From the cell containing the given text, extract its center point as [x, y] coordinate. 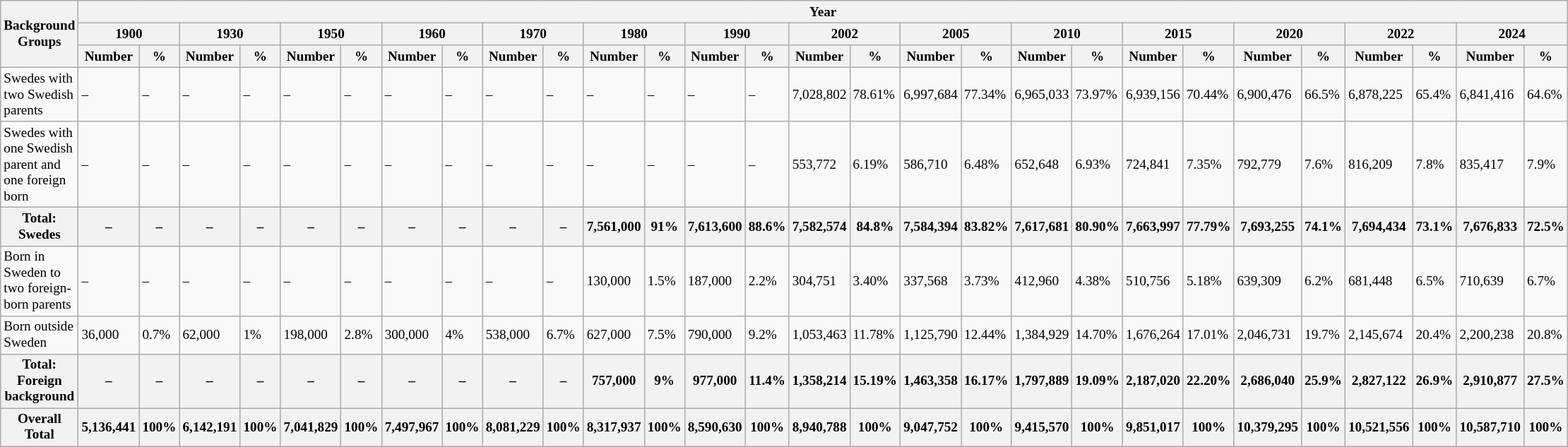
1980 [634, 34]
2015 [1178, 34]
80.90% [1098, 227]
77.79% [1208, 227]
84.8% [875, 227]
1930 [230, 34]
12.44% [986, 335]
Background Groups [40, 34]
835,417 [1490, 165]
1970 [533, 34]
9,851,017 [1153, 427]
19.7% [1323, 335]
1,125,790 [931, 335]
2,145,674 [1379, 335]
8,940,788 [819, 427]
2,910,877 [1490, 381]
304,751 [819, 281]
7,584,394 [931, 227]
10,521,556 [1379, 427]
16.17% [986, 381]
9,415,570 [1042, 427]
300,000 [412, 335]
7,694,434 [1379, 227]
6.2% [1323, 281]
7.35% [1208, 165]
22.20% [1208, 381]
88.6% [767, 227]
73.1% [1435, 227]
Year [823, 12]
78.61% [875, 95]
Swedes with two Swedish parents [40, 95]
1,384,929 [1042, 335]
Born outside Sweden [40, 335]
130,000 [614, 281]
1% [260, 335]
2020 [1290, 34]
2.8% [362, 335]
5.18% [1208, 281]
72.5% [1545, 227]
7,613,600 [715, 227]
6,142,191 [210, 427]
7,561,000 [614, 227]
4.38% [1098, 281]
6,997,684 [931, 95]
6.93% [1098, 165]
816,209 [1379, 165]
64.6% [1545, 95]
27.5% [1545, 381]
412,960 [1042, 281]
0.7% [160, 335]
627,000 [614, 335]
7,676,833 [1490, 227]
62,000 [210, 335]
36,000 [109, 335]
7,582,574 [819, 227]
Overall Total [40, 427]
1.5% [664, 281]
6,939,156 [1153, 95]
2.2% [767, 281]
Born in Sweden to two foreign-born parents [40, 281]
10,379,295 [1268, 427]
20.8% [1545, 335]
1,463,358 [931, 381]
2,686,040 [1268, 381]
652,648 [1042, 165]
8,317,937 [614, 427]
65.4% [1435, 95]
977,000 [715, 381]
7.6% [1323, 165]
1,676,264 [1153, 335]
553,772 [819, 165]
6,878,225 [1379, 95]
14.70% [1098, 335]
6.5% [1435, 281]
66.5% [1323, 95]
8,590,630 [715, 427]
681,448 [1379, 281]
1960 [432, 34]
1990 [737, 34]
73.97% [1098, 95]
5,136,441 [109, 427]
6,841,416 [1490, 95]
91% [664, 227]
1,358,214 [819, 381]
2,046,731 [1268, 335]
6.48% [986, 165]
26.9% [1435, 381]
2010 [1067, 34]
6,900,476 [1268, 95]
20.4% [1435, 335]
74.1% [1323, 227]
Total: Foreign background [40, 381]
3.40% [875, 281]
Total: Swedes [40, 227]
3.73% [986, 281]
19.09% [1098, 381]
25.9% [1323, 381]
6,965,033 [1042, 95]
9.2% [767, 335]
8,081,229 [513, 427]
77.34% [986, 95]
11.78% [875, 335]
7,497,967 [412, 427]
7,693,255 [1268, 227]
2022 [1400, 34]
538,000 [513, 335]
2,187,020 [1153, 381]
6.19% [875, 165]
337,568 [931, 281]
10,587,710 [1490, 427]
1,797,889 [1042, 381]
9% [664, 381]
639,309 [1268, 281]
83.82% [986, 227]
15.19% [875, 381]
724,841 [1153, 165]
198,000 [311, 335]
2,827,122 [1379, 381]
7,617,681 [1042, 227]
70.44% [1208, 95]
792,779 [1268, 165]
510,756 [1153, 281]
586,710 [931, 165]
4% [462, 335]
2,200,238 [1490, 335]
187,000 [715, 281]
1,053,463 [819, 335]
2005 [956, 34]
2002 [845, 34]
710,639 [1490, 281]
1950 [331, 34]
757,000 [614, 381]
9,047,752 [931, 427]
1900 [129, 34]
7.9% [1545, 165]
7.5% [664, 335]
790,000 [715, 335]
11.4% [767, 381]
7.8% [1435, 165]
17.01% [1208, 335]
7,041,829 [311, 427]
Swedes with one Swedish parent and one foreign born [40, 165]
7,028,802 [819, 95]
7,663,997 [1153, 227]
2024 [1511, 34]
